Scan for the cell matching the given text and deliver its (X, Y) coordinate at center. 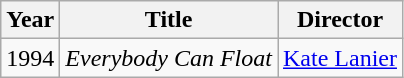
1994 (30, 58)
Year (30, 20)
Kate Lanier (340, 58)
Title (169, 20)
Director (340, 20)
Everybody Can Float (169, 58)
